From the cell containing the given text, extract its center point as (X, Y) coordinate. 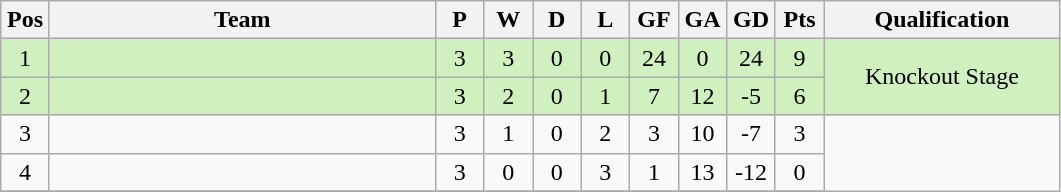
W (508, 20)
-5 (752, 96)
4 (26, 172)
Knockout Stage (942, 77)
13 (702, 172)
10 (702, 134)
6 (800, 96)
7 (654, 96)
12 (702, 96)
9 (800, 58)
Team (242, 20)
P (460, 20)
Pts (800, 20)
Qualification (942, 20)
GF (654, 20)
D (556, 20)
L (606, 20)
-7 (752, 134)
GA (702, 20)
GD (752, 20)
Pos (26, 20)
-12 (752, 172)
